Search for the cell housing the specified text and yield its [X, Y] center coordinate. 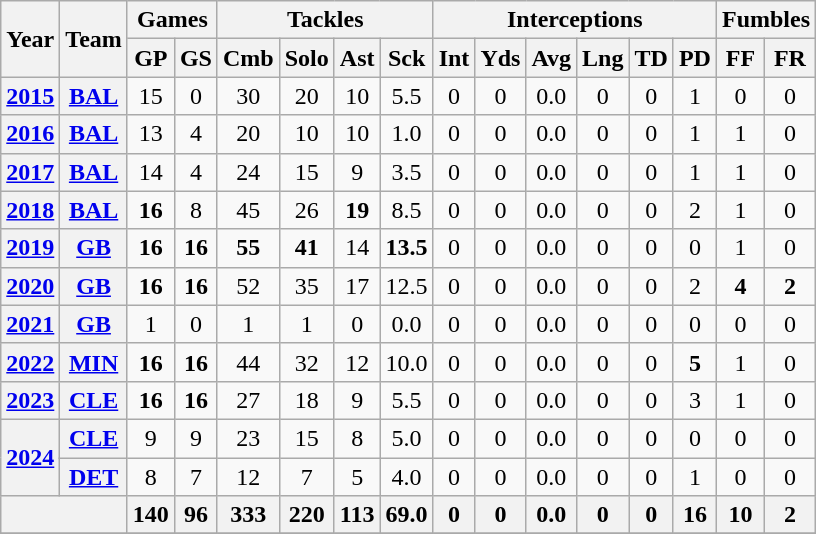
Team [94, 39]
FF [740, 58]
MIN [94, 362]
3.5 [406, 172]
18 [306, 400]
52 [248, 286]
2024 [30, 457]
2023 [30, 400]
PD [694, 58]
2021 [30, 324]
Tackles [325, 20]
Cmb [248, 58]
113 [357, 515]
FR [790, 58]
GP [150, 58]
TD [651, 58]
13.5 [406, 248]
35 [306, 286]
45 [248, 210]
Int [454, 58]
24 [248, 172]
Ast [357, 58]
2019 [30, 248]
13 [150, 134]
Year [30, 39]
3 [694, 400]
30 [248, 96]
10.0 [406, 362]
26 [306, 210]
220 [306, 515]
2016 [30, 134]
Solo [306, 58]
Sck [406, 58]
23 [248, 438]
Yds [500, 58]
2018 [30, 210]
GS [196, 58]
4.0 [406, 477]
140 [150, 515]
19 [357, 210]
32 [306, 362]
DET [94, 477]
27 [248, 400]
2020 [30, 286]
8.5 [406, 210]
17 [357, 286]
333 [248, 515]
12.5 [406, 286]
2017 [30, 172]
Games [172, 20]
41 [306, 248]
Fumbles [766, 20]
55 [248, 248]
2015 [30, 96]
2022 [30, 362]
96 [196, 515]
Interceptions [574, 20]
Avg [552, 58]
44 [248, 362]
69.0 [406, 515]
5.0 [406, 438]
Lng [603, 58]
1.0 [406, 134]
